Return the (X, Y) coordinate for the center point of the cell that contains the specified text.  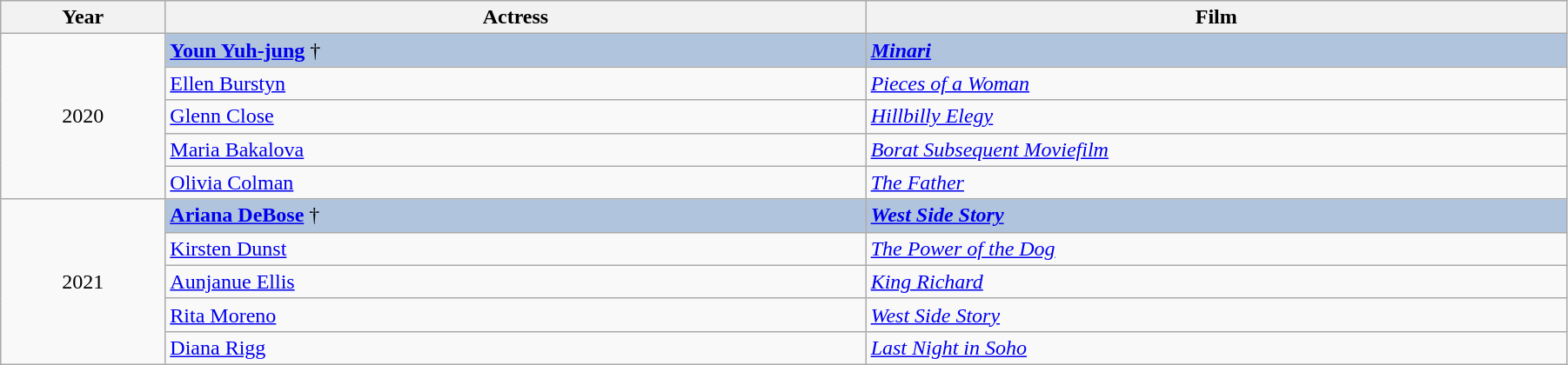
Borat Subsequent Moviefilm (1216, 149)
Aunjanue Ellis (515, 282)
The Father (1216, 182)
King Richard (1216, 282)
Rita Moreno (515, 315)
2021 (84, 282)
Pieces of a Woman (1216, 83)
Film (1216, 17)
The Power of the Dog (1216, 249)
Glenn Close (515, 116)
Kirsten Dunst (515, 249)
Minari (1216, 50)
Hillbilly Elegy (1216, 116)
Year (84, 17)
Youn Yuh-jung † (515, 50)
Ariana DeBose † (515, 216)
2020 (84, 116)
Olivia Colman (515, 182)
Maria Bakalova (515, 149)
Last Night in Soho (1216, 348)
Actress (515, 17)
Ellen Burstyn (515, 83)
Diana Rigg (515, 348)
